Provide the [x, y] coordinate of the cell's center where the given text is located.  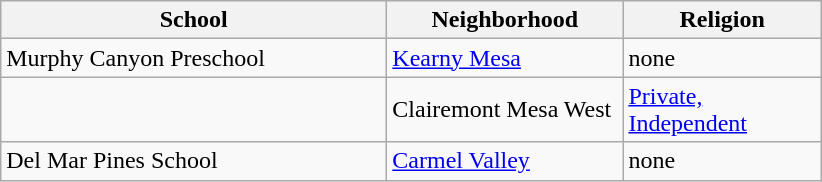
Neighborhood [505, 20]
Religion [722, 20]
School [194, 20]
Murphy Canyon Preschool [194, 58]
Clairemont Mesa West [505, 110]
Private, Independent [722, 110]
Del Mar Pines School [194, 161]
Kearny Mesa [505, 58]
Carmel Valley [505, 161]
